Identify which cell holds the provided text, then report its [x, y] central coordinate. 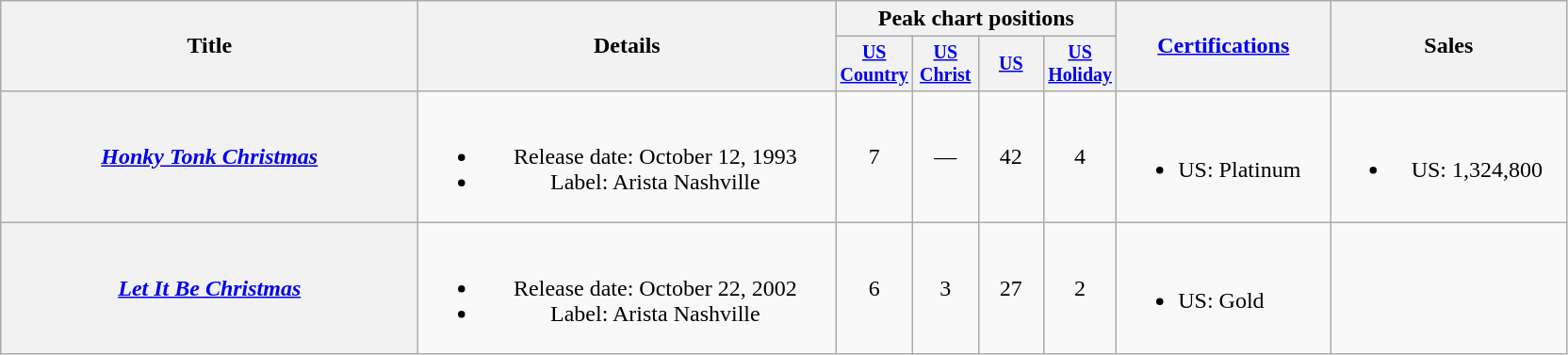
3 [946, 288]
US [1010, 64]
Honky Tonk Christmas [209, 156]
US Christ [946, 64]
Certifications [1223, 46]
US Country [874, 64]
US: Gold [1223, 288]
27 [1010, 288]
— [946, 156]
Peak chart positions [976, 19]
42 [1010, 156]
Details [628, 46]
7 [874, 156]
US Holiday [1080, 64]
6 [874, 288]
Release date: October 12, 1993Label: Arista Nashville [628, 156]
Release date: October 22, 2002Label: Arista Nashville [628, 288]
4 [1080, 156]
2 [1080, 288]
Sales [1449, 46]
Let It Be Christmas [209, 288]
US: Platinum [1223, 156]
Title [209, 46]
US: 1,324,800 [1449, 156]
